Return (X, Y) of the center of cell containing provided text 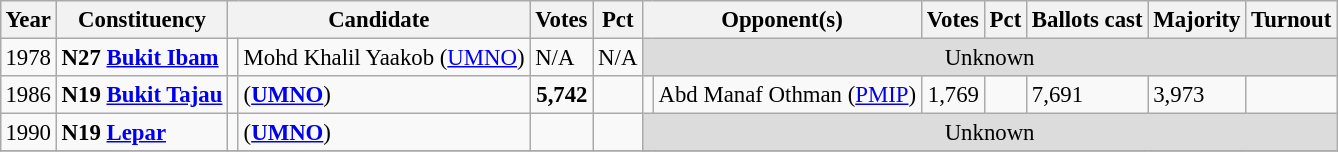
Year (28, 20)
N19 Lepar (142, 133)
1,769 (952, 95)
Ballots cast (1088, 20)
7,691 (1088, 95)
1990 (28, 133)
Constituency (142, 20)
3,973 (1197, 95)
1978 (28, 57)
5,742 (562, 95)
Abd Manaf Othman (PMIP) (787, 95)
Mohd Khalil Yaakob (UMNO) (384, 57)
1986 (28, 95)
N19 Bukit Tajau (142, 95)
Candidate (379, 20)
N27 Bukit Ibam (142, 57)
Opponent(s) (782, 20)
Majority (1197, 20)
Turnout (1292, 20)
